Scan for the cell matching the given text and deliver its (x, y) coordinate at center. 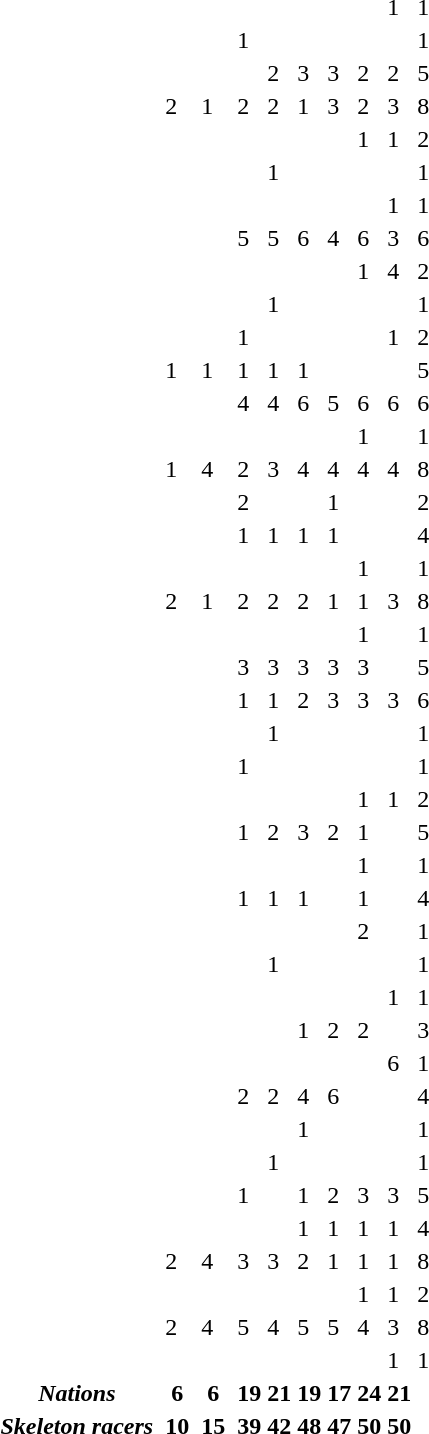
17 (340, 1393)
24 (370, 1393)
